Provide the (x, y) coordinate of the cell's center where the given text is located.  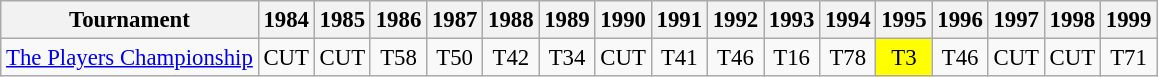
1999 (1128, 20)
T3 (904, 58)
1991 (679, 20)
Tournament (130, 20)
1995 (904, 20)
1990 (623, 20)
1987 (455, 20)
1989 (567, 20)
1994 (848, 20)
1997 (1016, 20)
1992 (735, 20)
1984 (286, 20)
1998 (1072, 20)
T58 (398, 58)
1988 (511, 20)
T34 (567, 58)
T16 (792, 58)
T71 (1128, 58)
1986 (398, 20)
1985 (342, 20)
T41 (679, 58)
T78 (848, 58)
T50 (455, 58)
1993 (792, 20)
The Players Championship (130, 58)
1996 (960, 20)
T42 (511, 58)
